Determine the [x, y] coordinate at the center of the cell enclosing the given text.  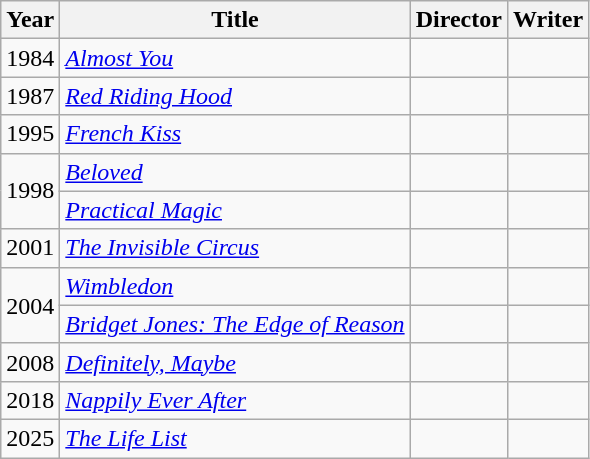
Red Riding Hood [235, 96]
1984 [30, 58]
Title [235, 20]
Almost You [235, 58]
Bridget Jones: The Edge of Reason [235, 324]
1987 [30, 96]
Writer [548, 20]
1998 [30, 191]
2018 [30, 400]
2008 [30, 362]
Beloved [235, 172]
Wimbledon [235, 286]
The Invisible Circus [235, 248]
2001 [30, 248]
Nappily Ever After [235, 400]
Year [30, 20]
1995 [30, 134]
Director [458, 20]
Definitely, Maybe [235, 362]
French Kiss [235, 134]
2004 [30, 305]
2025 [30, 438]
The Life List [235, 438]
Practical Magic [235, 210]
